Identify which cell holds the provided text, then report its [X, Y] central coordinate. 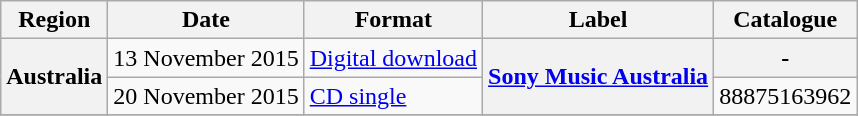
13 November 2015 [206, 58]
Label [598, 20]
Region [54, 20]
Digital download [393, 58]
Date [206, 20]
Sony Music Australia [598, 77]
- [786, 58]
88875163962 [786, 96]
Format [393, 20]
Catalogue [786, 20]
Australia [54, 77]
20 November 2015 [206, 96]
CD single [393, 96]
